Capture the cell that displays the provided text and extract its (X, Y) central coordinate. 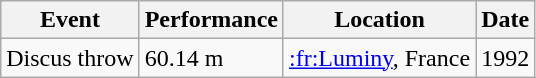
60.14 m (211, 58)
Discus throw (70, 58)
Date (506, 20)
Location (379, 20)
Event (70, 20)
Performance (211, 20)
:fr:Luminy, France (379, 58)
1992 (506, 58)
